Detect which cell encompasses the target text, then output its [x, y] center coordinate. 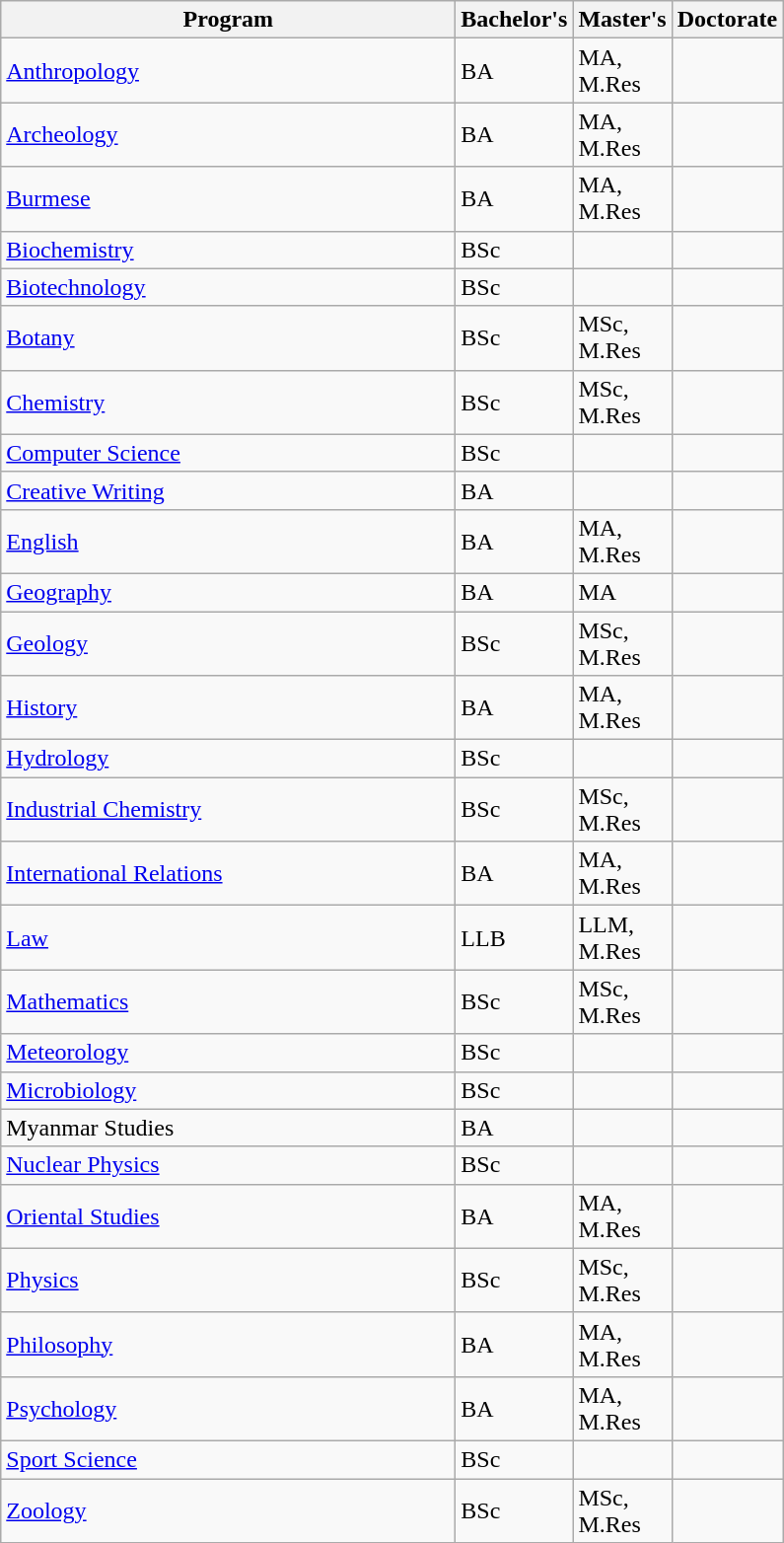
Geography [229, 592]
Zoology [229, 1509]
Mathematics [229, 1002]
Botany [229, 337]
Physics [229, 1281]
Nuclear Physics [229, 1165]
Archeology [229, 134]
Biochemistry [229, 250]
Program [229, 20]
Master's [622, 20]
Chemistry [229, 403]
Geology [229, 643]
LLB [515, 937]
Philosophy [229, 1344]
Sport Science [229, 1459]
Oriental Studies [229, 1215]
Burmese [229, 199]
Creative Writing [229, 490]
Industrial Chemistry [229, 809]
Biotechnology [229, 287]
Law [229, 937]
History [229, 708]
MA [622, 592]
Doctorate [727, 20]
Microbiology [229, 1090]
Meteorology [229, 1053]
Psychology [229, 1409]
English [229, 541]
Anthropology [229, 71]
Hydrology [229, 759]
Computer Science [229, 453]
International Relations [229, 874]
Myanmar Studies [229, 1128]
LLM, M.Res [622, 937]
Bachelor's [515, 20]
